For the text-containing cell, return its midpoint in [x, y] coordinate format. 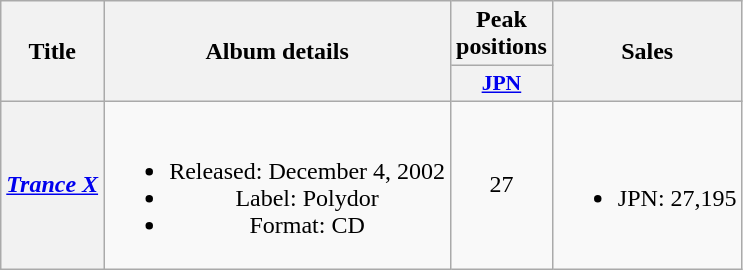
Album details [278, 52]
Peak positions [502, 34]
Trance X [52, 184]
JPN [502, 84]
JPN: 27,195 [647, 184]
Released: December 4, 2002Label: PolydorFormat: CD [278, 184]
Sales [647, 52]
27 [502, 184]
Title [52, 52]
